Pinpoint the cell where the given text exists, returning its (x, y) midpoint coordinate. 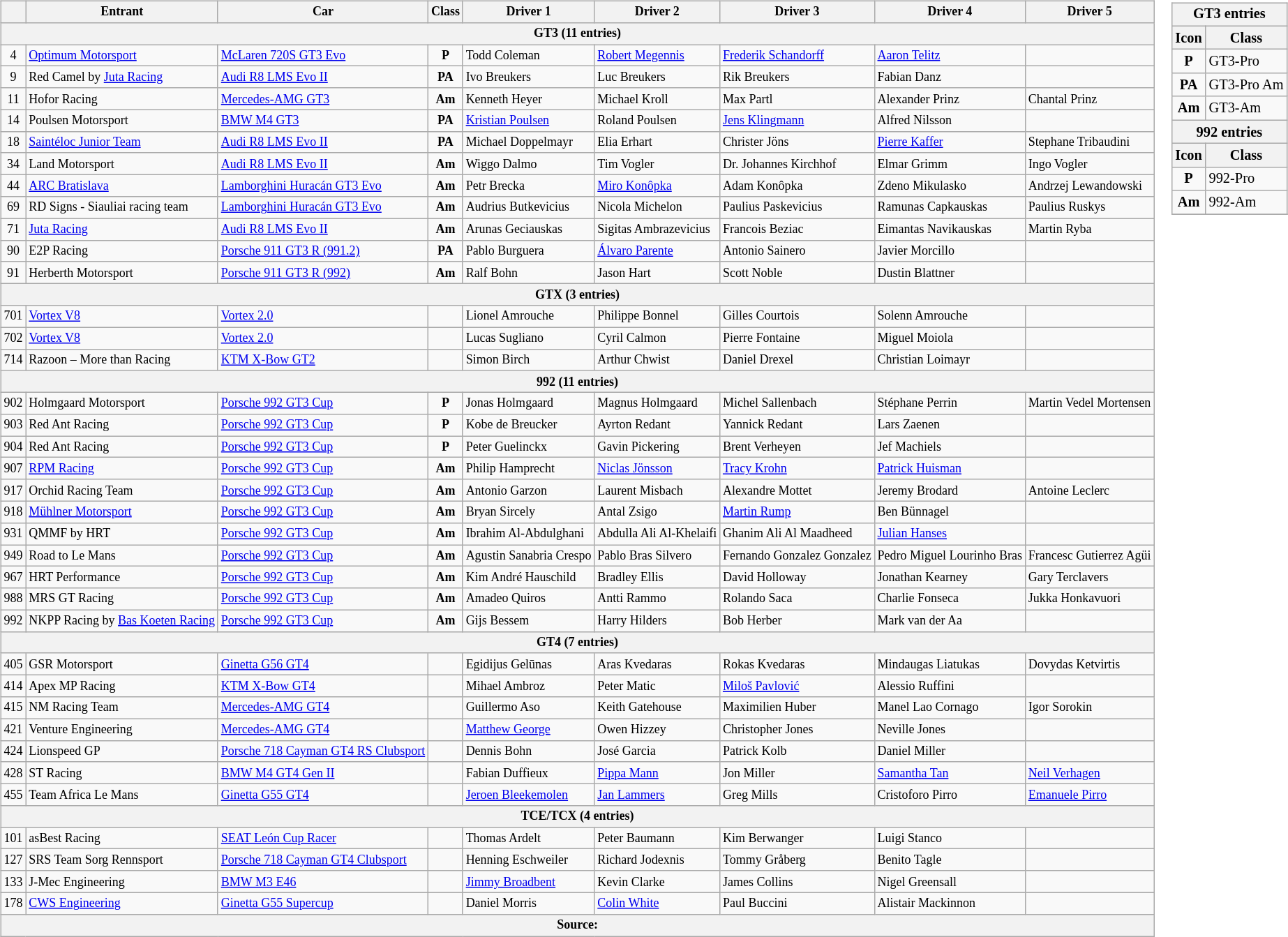
Jonathan Kearney (950, 578)
Patrick Huisman (950, 469)
Daniel Miller (950, 751)
Michael Doppelmayr (529, 142)
Kim Berwanger (797, 839)
Thomas Ardelt (529, 839)
Peter Baumann (657, 839)
Martin Rump (797, 512)
Jeroen Bleekemolen (529, 794)
Luc Breukers (657, 77)
KTM X-Bow GT4 (322, 687)
Jon Miller (797, 773)
Ginetta G55 Supercup (322, 903)
KTM X-Bow GT2 (322, 360)
GT4 (7 entries) (578, 642)
Brent Verheyen (797, 447)
Abdulla Ali Al-Khelaifi (657, 533)
Pablo Burguera (529, 251)
Andrzej Lewandowski (1090, 186)
Red Camel by Juta Racing (122, 77)
71 (13, 229)
Mindaugas Liatukas (950, 664)
Kobe de Breucker (529, 426)
Dennis Bohn (529, 751)
Ralf Bohn (529, 272)
Gavin Pickering (657, 447)
Magnus Holmgaard (657, 403)
José Garcia (657, 751)
Team Africa Le Mans (122, 794)
424 (13, 751)
E2P Racing (122, 251)
421 (13, 730)
Kevin Clarke (657, 882)
Nigel Greensall (950, 882)
Jef Machiels (950, 447)
Jeremy Brodard (950, 490)
Laurent Misbach (657, 490)
Max Partl (797, 99)
Ramunas Capkauskas (950, 208)
Kenneth Heyer (529, 99)
asBest Racing (122, 839)
Gijs Bessem (529, 621)
Michel Sallenbach (797, 403)
Wiggo Dalmo (529, 163)
Elmar Grimm (950, 163)
Martin Ryba (1090, 229)
428 (13, 773)
Egidijus Gelūnas (529, 664)
Antti Rammo (657, 599)
Optimum Motorsport (122, 56)
QMMF by HRT (122, 533)
Venture Engineering (122, 730)
Kristian Poulsen (529, 120)
Arunas Geciauskas (529, 229)
Land Motorsport (122, 163)
Gary Terclavers (1090, 578)
CWS Engineering (122, 903)
Cristoforo Pirro (950, 794)
Igor Sorokin (1090, 707)
Samantha Tan (950, 773)
Ginetta G55 GT4 (322, 794)
931 (13, 533)
Lionel Amrouche (529, 317)
Bryan Sircely (529, 512)
18 (13, 142)
Neville Jones (950, 730)
Charlie Fonseca (950, 599)
Simon Birch (529, 360)
Guillermo Aso (529, 707)
Christian Loimayr (950, 360)
Ivo Breukers (529, 77)
Adam Konôpka (797, 186)
Antoine Leclerc (1090, 490)
James Collins (797, 882)
Roland Poulsen (657, 120)
414 (13, 687)
HRT Performance (122, 578)
Patrick Kolb (797, 751)
Julian Hanses (950, 533)
4 (13, 56)
Cyril Calmon (657, 338)
Lars Zaenen (950, 426)
Chantal Prinz (1090, 99)
Paulius Ruskys (1090, 208)
Robert Megennis (657, 56)
Martin Vedel Mortensen (1090, 403)
Saintéloc Junior Team (122, 142)
Aras Kvedaras (657, 664)
Orchid Racing Team (122, 490)
Neil Verhagen (1090, 773)
992-Am (1246, 202)
Driver 4 (950, 11)
Bradley Ellis (657, 578)
Hofor Racing (122, 99)
Pablo Bras Silvero (657, 555)
Road to Le Mans (122, 555)
David Holloway (797, 578)
Alistair Mackinnon (950, 903)
Juta Racing (122, 229)
Holmgaard Motorsport (122, 403)
Paul Buccini (797, 903)
Scott Noble (797, 272)
Henning Eschweiler (529, 860)
Ingo Vogler (1090, 163)
Miguel Moiola (950, 338)
Dr. Johannes Kirchhof (797, 163)
Mühlner Motorsport (122, 512)
Antal Zsigo (657, 512)
BMW M3 E46 (322, 882)
Alessio Ruffini (950, 687)
MRS GT Racing (122, 599)
Colin White (657, 903)
90 (13, 251)
TCE/TCX (4 entries) (578, 816)
Alexandre Mottet (797, 490)
701 (13, 317)
405 (13, 664)
Elia Erhart (657, 142)
992 entries (1229, 132)
RPM Racing (122, 469)
Fabian Danz (950, 77)
Kim André Hauschild (529, 578)
Peter Matic (657, 687)
Michael Kroll (657, 99)
Benito Tagle (950, 860)
988 (13, 599)
903 (13, 426)
GT3 entries (1229, 15)
91 (13, 272)
Stéphane Perrin (950, 403)
Apex MP Racing (122, 687)
Paulius Paskevicius (797, 208)
Francesc Gutierrez Agüi (1090, 555)
GT3-Pro (1246, 61)
Pierre Kaffer (950, 142)
BMW M4 GT4 Gen II (322, 773)
702 (13, 338)
Gilles Courtois (797, 317)
GT3-Am (1246, 108)
Peter Guelinckx (529, 447)
Daniel Morris (529, 903)
918 (13, 512)
Driver 5 (1090, 11)
Antonio Sainero (797, 251)
14 (13, 120)
Entrant (122, 11)
Solenn Amrouche (950, 317)
Herberth Motorsport (122, 272)
Lucas Sugliano (529, 338)
Miloš Pavlović (797, 687)
GT3-Pro Am (1246, 85)
Porsche 911 GT3 R (992) (322, 272)
BMW M4 GT3 (322, 120)
Christopher Jones (797, 730)
34 (13, 163)
Frederik Schandorff (797, 56)
Stephane Tribaudini (1090, 142)
907 (13, 469)
Sigitas Ambrazevicius (657, 229)
69 (13, 208)
Tommy Gråberg (797, 860)
Francois Beziac (797, 229)
Porsche 911 GT3 R (991.2) (322, 251)
11 (13, 99)
44 (13, 186)
Ayrton Redant (657, 426)
Jason Hart (657, 272)
Eimantas Navikauskas (950, 229)
Audrius Butkevicius (529, 208)
Mihael Ambroz (529, 687)
949 (13, 555)
992-Pro (1246, 179)
Daniel Drexel (797, 360)
Rokas Kvedaras (797, 664)
Petr Brecka (529, 186)
GTX (3 entries) (578, 294)
Dustin Blattner (950, 272)
Philip Hamprecht (529, 469)
917 (13, 490)
Amadeo Quiros (529, 599)
178 (13, 903)
Antonio Garzon (529, 490)
GSR Motorsport (122, 664)
Maximilien Huber (797, 707)
Jimmy Broadbent (529, 882)
RD Signs - Siauliai racing team (122, 208)
Mercedes-AMG GT3 (322, 99)
Álvaro Parente (657, 251)
Bob Herber (797, 621)
Jens Klingmann (797, 120)
Arthur Chwist (657, 360)
Driver 3 (797, 11)
Jan Lammers (657, 794)
Ginetta G56 GT4 (322, 664)
Poulsen Motorsport (122, 120)
Source: (578, 925)
Harry Hilders (657, 621)
Richard Jodexnis (657, 860)
Agustin Sanabria Crespo (529, 555)
Lionspeed GP (122, 751)
Owen Hizzey (657, 730)
NKPP Racing by Bas Koeten Racing (122, 621)
Pedro Miguel Lourinho Bras (950, 555)
GT3 (11 entries) (578, 33)
9 (13, 77)
Luigi Stanco (950, 839)
Philippe Bonnel (657, 317)
Mark van der Aa (950, 621)
127 (13, 860)
Nicola Michelon (657, 208)
Car (322, 11)
Rolando Saca (797, 599)
Pierre Fontaine (797, 338)
Jukka Honkavuori (1090, 599)
Manel Lao Cornago (950, 707)
992 (11 entries) (578, 381)
992 (13, 621)
Rik Breukers (797, 77)
Greg Mills (797, 794)
Driver 1 (529, 11)
J-Mec Engineering (122, 882)
Fernando Gonzalez Gonzalez (797, 555)
Keith Gatehouse (657, 707)
Tracy Krohn (797, 469)
Todd Coleman (529, 56)
455 (13, 794)
904 (13, 447)
SEAT León Cup Racer (322, 839)
Ghanim Ali Al Maadheed (797, 533)
NM Racing Team (122, 707)
Yannick Redant (797, 426)
967 (13, 578)
Aaron Telitz (950, 56)
415 (13, 707)
Emanuele Pirro (1090, 794)
ARC Bratislava (122, 186)
McLaren 720S GT3 Evo (322, 56)
Porsche 718 Cayman GT4 Clubsport (322, 860)
Zdeno Mikulasko (950, 186)
Dovydas Ketvirtis (1090, 664)
Ben Bünnagel (950, 512)
Pippa Mann (657, 773)
ST Racing (122, 773)
Matthew George (529, 730)
Razoon – More than Racing (122, 360)
Jonas Holmgaard (529, 403)
Miro Konôpka (657, 186)
Driver 2 (657, 11)
Porsche 718 Cayman GT4 RS Clubsport (322, 751)
Javier Morcillo (950, 251)
Tim Vogler (657, 163)
714 (13, 360)
Alexander Prinz (950, 99)
902 (13, 403)
133 (13, 882)
SRS Team Sorg Rennsport (122, 860)
Fabian Duffieux (529, 773)
Alfred Nilsson (950, 120)
Christer Jöns (797, 142)
Ibrahim Al-Abdulghani (529, 533)
101 (13, 839)
Niclas Jönsson (657, 469)
